Pinpoint the cell where the given text exists, returning its [x, y] midpoint coordinate. 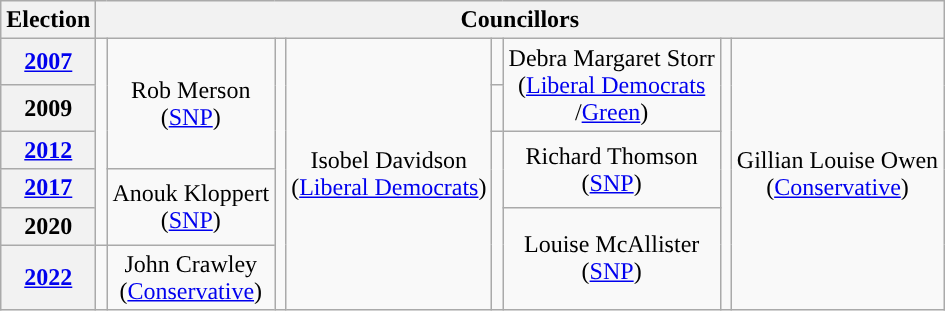
Louise McAllister(SNP) [612, 258]
2022 [48, 278]
Richard Thomson(SNP) [612, 169]
Election [48, 20]
Rob Merson(SNP) [191, 104]
Councillors [520, 20]
2012 [48, 150]
John Crawley(Conservative) [191, 278]
Gillian Louise Owen(Conservative) [837, 174]
Isobel Davidson(Liberal Democrats) [389, 174]
Debra Margaret Storr(Liberal Democrats/Green) [612, 85]
2017 [48, 188]
Anouk Kloppert(SNP) [191, 207]
2020 [48, 226]
2009 [48, 108]
2007 [48, 62]
